Find where the given text appears and provide that cell's center as [X, Y] coordinate. 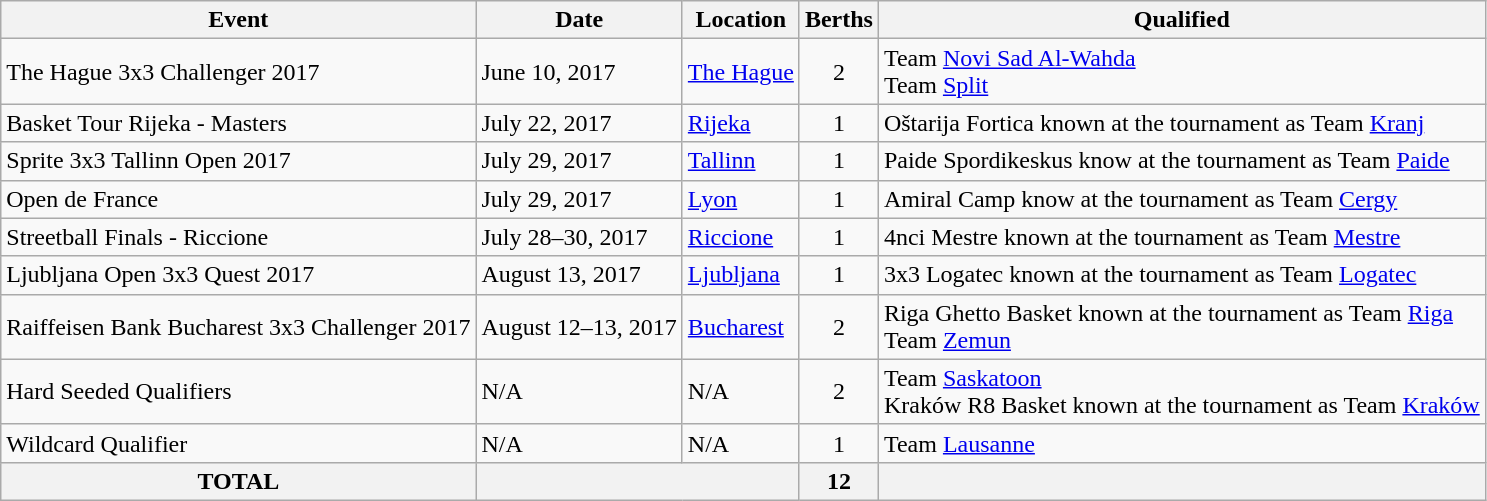
August 12–13, 2017 [579, 326]
Wildcard Qualifier [238, 443]
The Hague [740, 72]
Hard Seeded Qualifiers [238, 392]
12 [838, 481]
3x3 Logatec known at the tournament as Team Logatec [1182, 275]
Rijeka [740, 123]
Streetball Finals - Riccione [238, 237]
Riga Ghetto Basket known at the tournament as Team Riga Team Zemun [1182, 326]
Riccione [740, 237]
Ljubljana Open 3x3 Quest 2017 [238, 275]
Team Saskatoon Kraków R8 Basket known at the tournament as Team Kraków [1182, 392]
June 10, 2017 [579, 72]
Paide Spordikeskus know at the tournament as Team Paide [1182, 161]
Sprite 3x3 Tallinn Open 2017 [238, 161]
Location [740, 20]
August 13, 2017 [579, 275]
Event [238, 20]
Date [579, 20]
Qualified [1182, 20]
Amiral Camp know at the tournament as Team Cergy [1182, 199]
Basket Tour Rijeka - Masters [238, 123]
Oštarija Fortica known at the tournament as Team Kranj [1182, 123]
Berths [838, 20]
Lyon [740, 199]
Team Lausanne [1182, 443]
Open de France [238, 199]
4nci Mestre known at the tournament as Team Mestre [1182, 237]
Raiffeisen Bank Bucharest 3x3 Challenger 2017 [238, 326]
July 28–30, 2017 [579, 237]
July 22, 2017 [579, 123]
TOTAL [238, 481]
Ljubljana [740, 275]
The Hague 3x3 Challenger 2017 [238, 72]
Team Novi Sad Al-Wahda Team Split [1182, 72]
Bucharest [740, 326]
Tallinn [740, 161]
